Determine the (X, Y) coordinate at the center of the cell enclosing the given text.  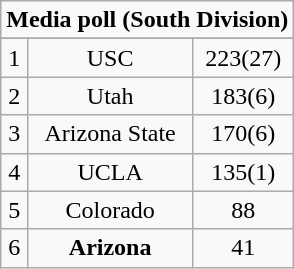
1 (14, 58)
Arizona State (110, 134)
Media poll (South Division) (148, 20)
223(27) (244, 58)
4 (14, 172)
135(1) (244, 172)
Utah (110, 96)
41 (244, 248)
UCLA (110, 172)
5 (14, 210)
6 (14, 248)
183(6) (244, 96)
USC (110, 58)
3 (14, 134)
2 (14, 96)
Colorado (110, 210)
88 (244, 210)
Arizona (110, 248)
170(6) (244, 134)
